Detect which cell encompasses the target text, then output its (x, y) center coordinate. 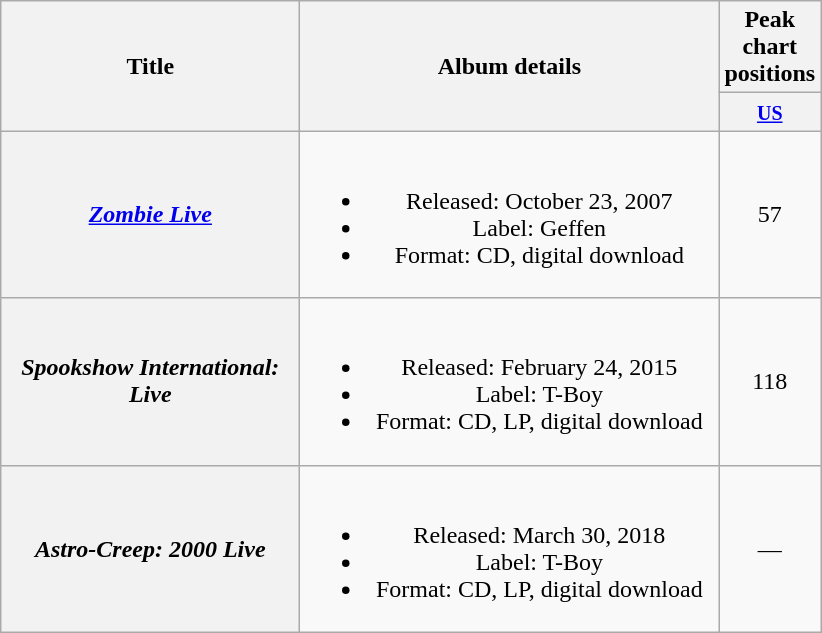
Released: February 24, 2015Label: T-BoyFormat: CD, LP, digital download (510, 382)
Peak chart positions (770, 47)
Released: October 23, 2007Label: GeffenFormat: CD, digital download (510, 214)
Astro-Creep: 2000 Live (150, 548)
Released: March 30, 2018Label: T-BoyFormat: CD, LP, digital download (510, 548)
— (770, 548)
Spookshow International: Live (150, 382)
US (770, 112)
Album details (510, 66)
Zombie Live (150, 214)
Title (150, 66)
118 (770, 382)
57 (770, 214)
